Pinpoint the cell where the given text exists, returning its [X, Y] midpoint coordinate. 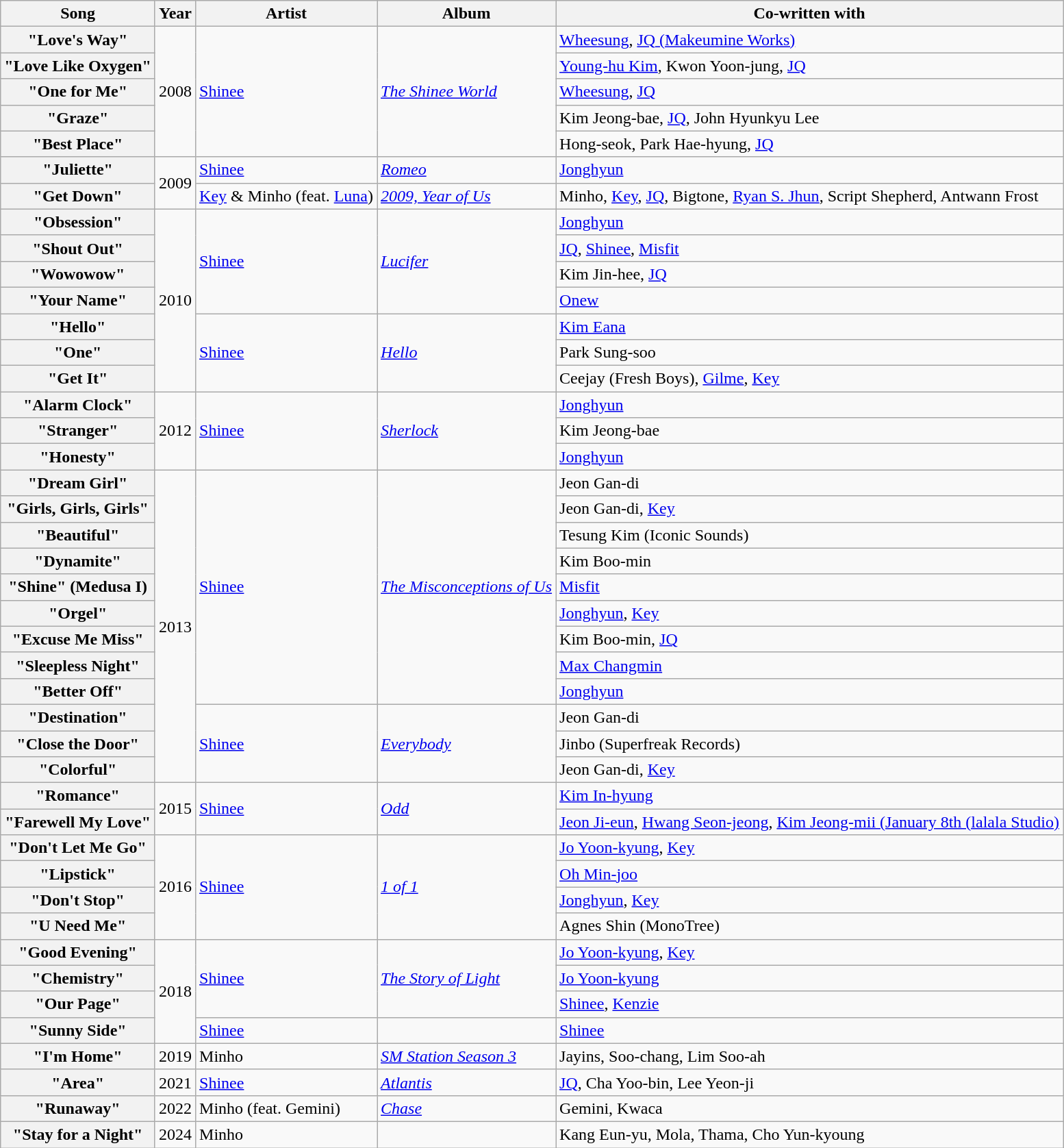
Agnes Shin (MonoTree) [809, 926]
"Better Off" [78, 691]
Minho (feat. Gemini) [286, 1108]
2018 [175, 991]
2015 [175, 809]
2009, Year of Us [467, 196]
The Story of Light [467, 978]
"Colorful" [78, 770]
SM Station Season 3 [467, 1056]
JQ, Shinee, Misfit [809, 248]
Album [467, 14]
"Close the Door" [78, 743]
2024 [175, 1134]
"Get It" [78, 379]
"Destination" [78, 717]
"Love's Way" [78, 40]
The Misconceptions of Us [467, 588]
"Romance" [78, 796]
Jeon Ji-eun, Hwang Seon-jeong, Kim Jeong-mii (January 8th (lalala Studio) [809, 822]
"U Need Me" [78, 926]
"Sleepless Night" [78, 665]
"Stay for a Night" [78, 1134]
Key & Minho (feat. Luna) [286, 196]
"Wowowow" [78, 274]
Kim Jeong-bae [809, 431]
Misfit [809, 587]
"Hello" [78, 327]
"Orgel" [78, 613]
Jinbo (Superfreak Records) [809, 743]
"Your Name" [78, 300]
JQ, Cha Yoo-bin, Lee Yeon-ji [809, 1082]
Jo Yoon-kyung [809, 978]
"Juliette" [78, 170]
Kim Jin-hee, JQ [809, 274]
Park Sung-soo [809, 353]
"Farewell My Love" [78, 822]
Kim In-hyung [809, 796]
Minho, Key, JQ, Bigtone, Ryan S. Jhun, Script Shepherd, Antwann Frost [809, 196]
Co-written with [809, 14]
"Honesty" [78, 457]
The Shinee World [467, 92]
2016 [175, 887]
Kim Eana [809, 327]
2022 [175, 1108]
Tesung Kim (Iconic Sounds) [809, 535]
Shinee, Kenzie [809, 1004]
Lucifer [467, 261]
2012 [175, 431]
2009 [175, 183]
Romeo [467, 170]
Hong-seok, Park Hae-hyung, JQ [809, 144]
Kim Jeong-bae, JQ, John Hyunkyu Lee [809, 118]
"Best Place" [78, 144]
2008 [175, 92]
2019 [175, 1056]
Jayins, Soo-chang, Lim Soo-ah [809, 1056]
2013 [175, 626]
Everybody [467, 743]
Kim Boo-min [809, 561]
"Don't Stop" [78, 900]
"Love Like Oxygen" [78, 66]
"Excuse Me Miss" [78, 639]
Artist [286, 14]
"Girls, Girls, Girls" [78, 509]
"Shout Out" [78, 248]
Max Changmin [809, 665]
"I'm Home" [78, 1056]
2010 [175, 300]
2021 [175, 1082]
Atlantis [467, 1082]
Wheesung, JQ (Makeumine Works) [809, 40]
"Get Down" [78, 196]
"Graze" [78, 118]
"Don't Let Me Go" [78, 848]
Oh Min-joo [809, 874]
Onew [809, 300]
Ceejay (Fresh Boys), Gilme, Key [809, 379]
Wheesung, JQ [809, 92]
"Beautiful" [78, 535]
"Dynamite" [78, 561]
Young-hu Kim, Kwon Yoon-jung, JQ [809, 66]
"Area" [78, 1082]
Song [78, 14]
"Our Page" [78, 1004]
Year [175, 14]
"Good Evening" [78, 952]
"Dream Girl" [78, 483]
"Alarm Clock" [78, 405]
Kang Eun-yu, Mola, Thama, Cho Yun-kyoung [809, 1134]
Odd [467, 809]
Kim Boo-min, JQ [809, 639]
"One" [78, 353]
"Obsession" [78, 222]
1 of 1 [467, 887]
"Shine" (Medusa I) [78, 587]
"One for Me" [78, 92]
Chase [467, 1108]
"Lipstick" [78, 874]
"Stranger" [78, 431]
Sherlock [467, 431]
"Chemistry" [78, 978]
Hello [467, 353]
Gemini, Kwaca [809, 1108]
"Sunny Side" [78, 1030]
"Runaway" [78, 1108]
